Detect which cell encompasses the target text, then output its [x, y] center coordinate. 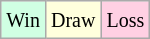
Win [24, 20]
Draw [72, 20]
Loss [126, 20]
